From the cell containing the given text, extract its center point as [x, y] coordinate. 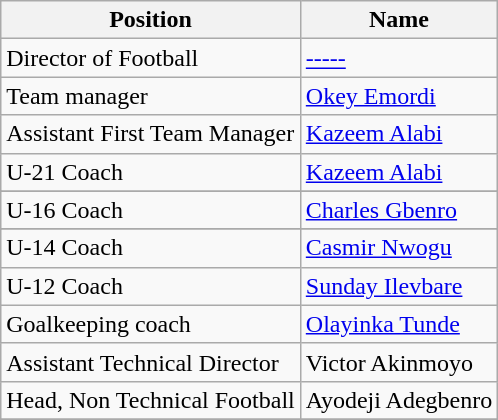
U-12 Coach [151, 286]
U-21 Coach [151, 172]
Casmir Nwogu [398, 248]
Team manager [151, 96]
U-14 Coach [151, 248]
Assistant Technical Director [151, 362]
Charles Gbenro [398, 210]
Okey Emordi [398, 96]
Goalkeeping coach [151, 324]
Position [151, 20]
Olayinka Tunde [398, 324]
----- [398, 58]
Sunday Ilevbare [398, 286]
U-16 Coach [151, 210]
Director of Football [151, 58]
Ayodeji Adegbenro [398, 400]
Victor Akinmoyo [398, 362]
Assistant First Team Manager [151, 134]
Head, Non Technical Football [151, 400]
Name [398, 20]
